Detect which cell encompasses the target text, then output its [x, y] center coordinate. 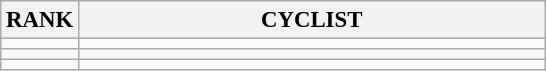
RANK [40, 20]
CYCLIST [312, 20]
